Return [X, Y] of the center of cell containing provided text 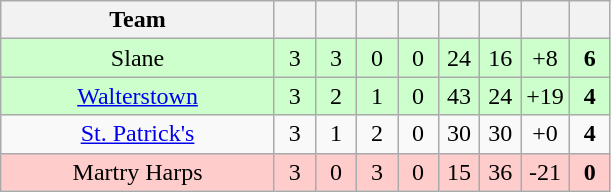
36 [500, 172]
6 [590, 58]
+8 [546, 58]
43 [460, 96]
Team [138, 20]
Slane [138, 58]
15 [460, 172]
St. Patrick's [138, 134]
Martry Harps [138, 172]
Walterstown [138, 96]
+0 [546, 134]
+19 [546, 96]
16 [500, 58]
-21 [546, 172]
